Identify which cell holds the provided text, then report its (x, y) central coordinate. 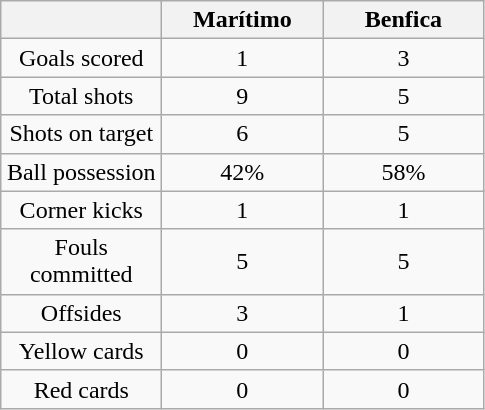
Red cards (82, 389)
Corner kicks (82, 210)
Shots on target (82, 134)
Total shots (82, 96)
Benfica (404, 20)
Offsides (82, 313)
Fouls committed (82, 262)
6 (242, 134)
Ball possession (82, 172)
42% (242, 172)
58% (404, 172)
Yellow cards (82, 351)
Goals scored (82, 58)
9 (242, 96)
Marítimo (242, 20)
